Provide the [x, y] coordinate of the cell's center where the given text is located.  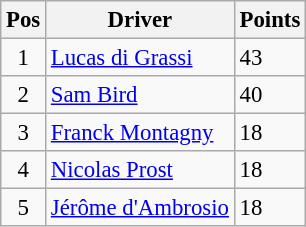
3 [24, 133]
Jérôme d'Ambrosio [140, 208]
4 [24, 170]
43 [270, 58]
Sam Bird [140, 95]
Nicolas Prost [140, 170]
Franck Montagny [140, 133]
Points [270, 20]
Lucas di Grassi [140, 58]
40 [270, 95]
5 [24, 208]
Driver [140, 20]
2 [24, 95]
1 [24, 58]
Pos [24, 20]
